Detect which cell encompasses the target text, then output its (x, y) center coordinate. 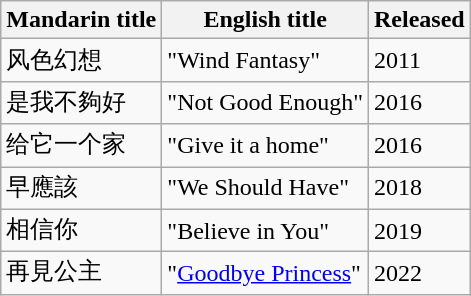
2018 (419, 188)
English title (266, 20)
给它一个家 (82, 146)
2019 (419, 230)
2022 (419, 274)
"We Should Have" (266, 188)
"Goodbye Princess" (266, 274)
Released (419, 20)
"Give it a home" (266, 146)
是我不夠好 (82, 102)
"Believe in You" (266, 230)
Mandarin title (82, 20)
相信你 (82, 230)
"Not Good Enough" (266, 102)
再見公主 (82, 274)
"Wind Fantasy" (266, 60)
2011 (419, 60)
风色幻想 (82, 60)
早應該 (82, 188)
